From the cell containing the given text, extract its center point as [x, y] coordinate. 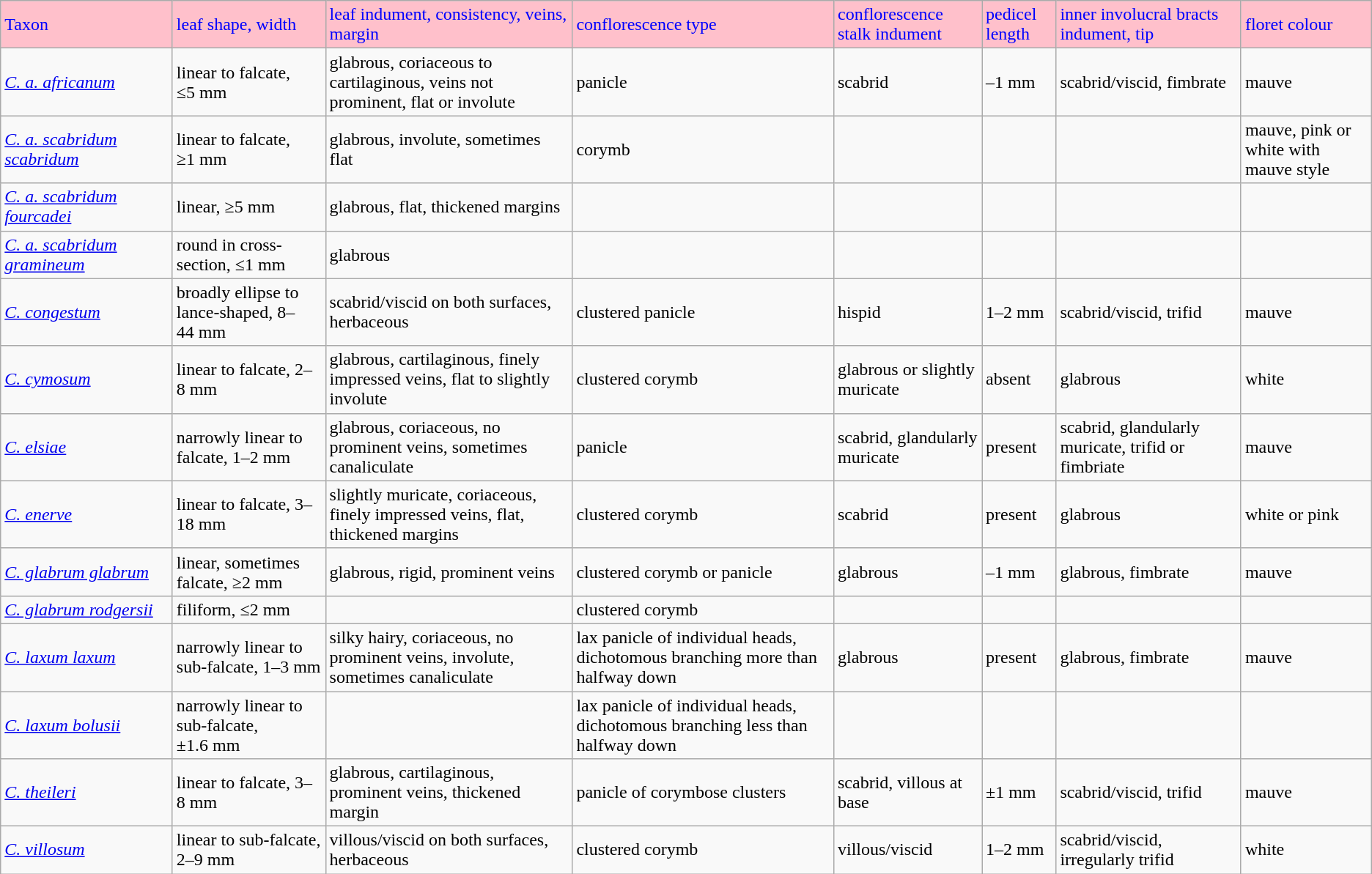
C. cymosum [86, 379]
C. glabrum glabrum [86, 571]
C. glabrum rodgersii [86, 610]
C. a. scabridum gramineum [86, 255]
C. laxum bolusii [86, 725]
clustered panicle [704, 312]
lax panicle of individual heads, dichotomous branching less than halfway down [704, 725]
inner involucral bracts indument, tip [1149, 25]
linear to sub-falcate, 2–9 mm [249, 850]
leaf shape, width [249, 25]
mauve, pink or white with mauve style [1306, 149]
linear to falcate, ≥1 mm [249, 149]
glabrous, cartilaginous, finely impressed veins, flat to slightly involute [449, 379]
filiform, ≤2 mm [249, 610]
conflorescence type [704, 25]
pedicel length [1019, 25]
glabrous, cartilaginous, prominent veins, thickened margin [449, 793]
broadly ellipse to lance-shaped, 8–44 mm [249, 312]
glabrous, rigid, prominent veins [449, 571]
C. theileri [86, 793]
villous/viscid on both surfaces, herbaceous [449, 850]
absent [1019, 379]
scabrid, glandularly muricate [907, 447]
linear to falcate, 2–8 mm [249, 379]
hispid [907, 312]
narrowly linear to falcate, 1–2 mm [249, 447]
C. a. scabridum scabridum [86, 149]
C. congestum [86, 312]
C. villosum [86, 850]
conflorescence stalk indument [907, 25]
C. a. africanum [86, 82]
linear to falcate, 3–18 mm [249, 514]
scabrid/viscid, fimbrate [1149, 82]
glabrous or slightly muricate [907, 379]
lax panicle of individual heads, dichotomous branching more than halfway down [704, 657]
panicle of corymbose clusters [704, 793]
C. a. scabridum fourcadei [86, 207]
linear, sometimes falcate, ≥2 mm [249, 571]
silky hairy, coriaceous, no prominent veins, involute, sometimes canaliculate [449, 657]
leaf indument, consistency, veins, margin [449, 25]
glabrous, involute, sometimes flat [449, 149]
slightly muricate, coriaceous, finely impressed veins, flat, thickened margins [449, 514]
villous/viscid [907, 850]
linear to falcate, ≤5 mm [249, 82]
corymb [704, 149]
±1 mm [1019, 793]
clustered corymb or panicle [704, 571]
scabrid/viscid on both surfaces, herbaceous [449, 312]
Taxon [86, 25]
linear, ≥5 mm [249, 207]
glabrous, coriaceous, no prominent veins, sometimes canaliculate [449, 447]
narrowly linear to sub-falcate, ±1.6 mm [249, 725]
narrowly linear to sub-falcate, 1–3 mm [249, 657]
C. laxum laxum [86, 657]
glabrous, flat, thickened margins [449, 207]
scabrid, glandularly muricate, trifid or fimbriate [1149, 447]
round in cross-section, ≤1 mm [249, 255]
glabrous, coriaceous to cartilaginous, veins not prominent, flat or involute [449, 82]
C. enerve [86, 514]
floret colour [1306, 25]
scabrid/viscid, irregularly trifid [1149, 850]
scabrid, villous at base [907, 793]
white or pink [1306, 514]
C. elsiae [86, 447]
linear to falcate, 3–8 mm [249, 793]
